For the text-containing cell, return its midpoint in (X, Y) coordinate format. 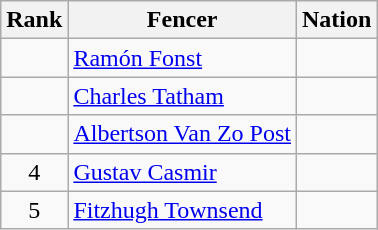
Albertson Van Zo Post (182, 134)
Gustav Casmir (182, 172)
Ramón Fonst (182, 58)
Nation (336, 20)
4 (34, 172)
Fencer (182, 20)
Rank (34, 20)
5 (34, 210)
Fitzhugh Townsend (182, 210)
Charles Tatham (182, 96)
